Output the [X, Y] coordinate of the center of the cell containing the given text.  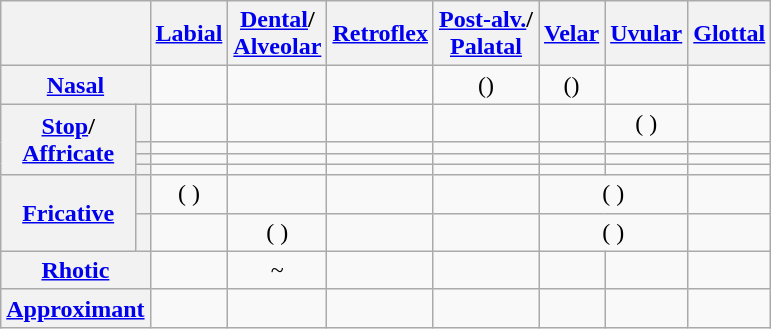
Stop/Affricate [68, 140]
~ [278, 270]
Post-alv./Palatal [486, 34]
Velar [572, 34]
Rhotic [76, 270]
Retroflex [380, 34]
Fricative [68, 213]
Nasal [76, 85]
Approximant [76, 308]
Glottal [730, 34]
Uvular [646, 34]
Dental/Alveolar [278, 34]
Labial [189, 34]
